Capture the cell that displays the provided text and extract its [X, Y] central coordinate. 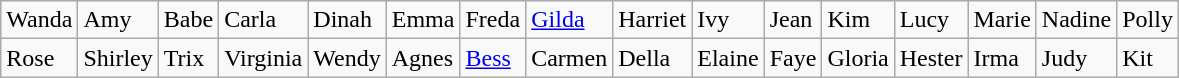
Carmen [570, 58]
Carla [264, 20]
Ivy [728, 20]
Della [652, 58]
Emma [423, 20]
Wanda [40, 20]
Freda [493, 20]
Dinah [347, 20]
Elaine [728, 58]
Hester [931, 58]
Kit [1148, 58]
Rose [40, 58]
Lucy [931, 20]
Amy [118, 20]
Kim [858, 20]
Agnes [423, 58]
Virginia [264, 58]
Judy [1076, 58]
Babe [188, 20]
Marie [1002, 20]
Jean [793, 20]
Polly [1148, 20]
Bess [493, 58]
Gloria [858, 58]
Wendy [347, 58]
Faye [793, 58]
Shirley [118, 58]
Trix [188, 58]
Irma [1002, 58]
Gilda [570, 20]
Harriet [652, 20]
Nadine [1076, 20]
